Identify which cell holds the provided text, then report its [X, Y] central coordinate. 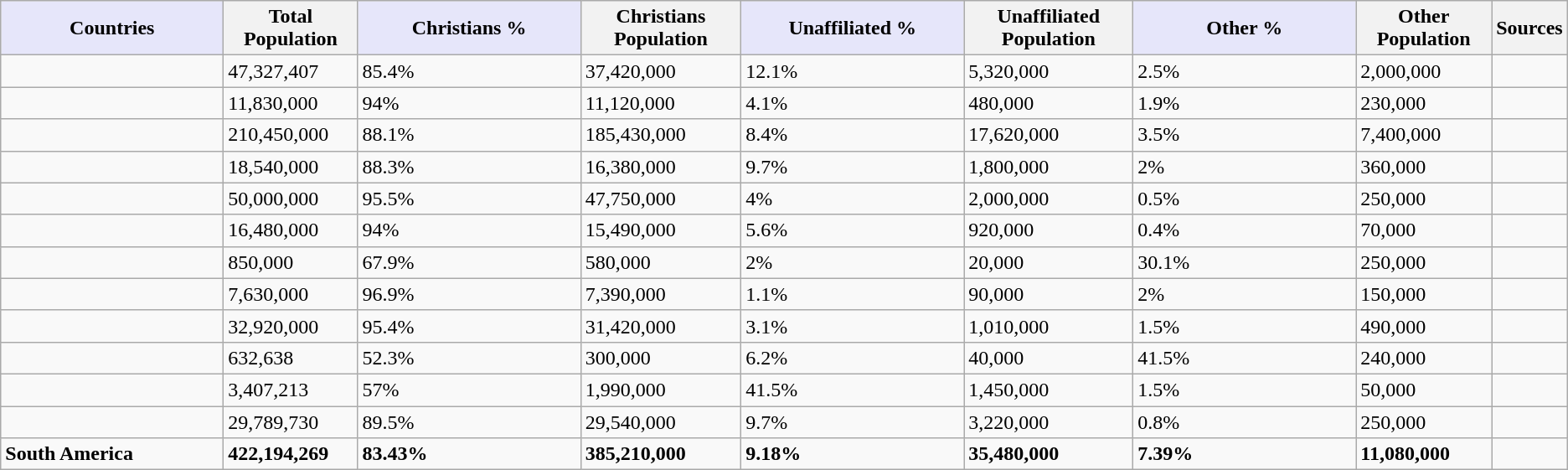
30.1% [1245, 262]
1.1% [853, 294]
11,080,000 [1424, 454]
95.4% [469, 326]
385,210,000 [661, 454]
29,789,730 [291, 421]
9.18% [853, 454]
Sources [1529, 28]
1,800,000 [1049, 167]
0.8% [1245, 421]
1.9% [1245, 103]
32,920,000 [291, 326]
52.3% [469, 358]
47,750,000 [661, 199]
Total Population [291, 28]
490,000 [1424, 326]
8.4% [853, 135]
90,000 [1049, 294]
12.1% [853, 71]
89.5% [469, 421]
20,000 [1049, 262]
1,990,000 [661, 390]
150,000 [1424, 294]
16,480,000 [291, 230]
1,010,000 [1049, 326]
920,000 [1049, 230]
5,320,000 [1049, 71]
850,000 [291, 262]
4.1% [853, 103]
11,120,000 [661, 103]
Unaffiliated % [853, 28]
96.9% [469, 294]
37,420,000 [661, 71]
57% [469, 390]
7.39% [1245, 454]
67.9% [469, 262]
2.5% [1245, 71]
Christians % [469, 28]
85.4% [469, 71]
3.1% [853, 326]
6.2% [853, 358]
5.6% [853, 230]
1,450,000 [1049, 390]
240,000 [1424, 358]
230,000 [1424, 103]
3.5% [1245, 135]
18,540,000 [291, 167]
3,407,213 [291, 390]
35,480,000 [1049, 454]
7,390,000 [661, 294]
70,000 [1424, 230]
Other % [1245, 28]
15,490,000 [661, 230]
7,400,000 [1424, 135]
88.1% [469, 135]
88.3% [469, 167]
95.5% [469, 199]
47,327,407 [291, 71]
300,000 [661, 358]
Christians Population [661, 28]
0.4% [1245, 230]
580,000 [661, 262]
3,220,000 [1049, 421]
210,450,000 [291, 135]
11,830,000 [291, 103]
50,000,000 [291, 199]
40,000 [1049, 358]
83.43% [469, 454]
7,630,000 [291, 294]
17,620,000 [1049, 135]
632,638 [291, 358]
50,000 [1424, 390]
Other Population [1424, 28]
360,000 [1424, 167]
29,540,000 [661, 421]
31,420,000 [661, 326]
16,380,000 [661, 167]
Unaffiliated Population [1049, 28]
0.5% [1245, 199]
185,430,000 [661, 135]
South America [112, 454]
Countries [112, 28]
480,000 [1049, 103]
4% [853, 199]
422,194,269 [291, 454]
